For the text-containing cell, return its midpoint in (X, Y) coordinate format. 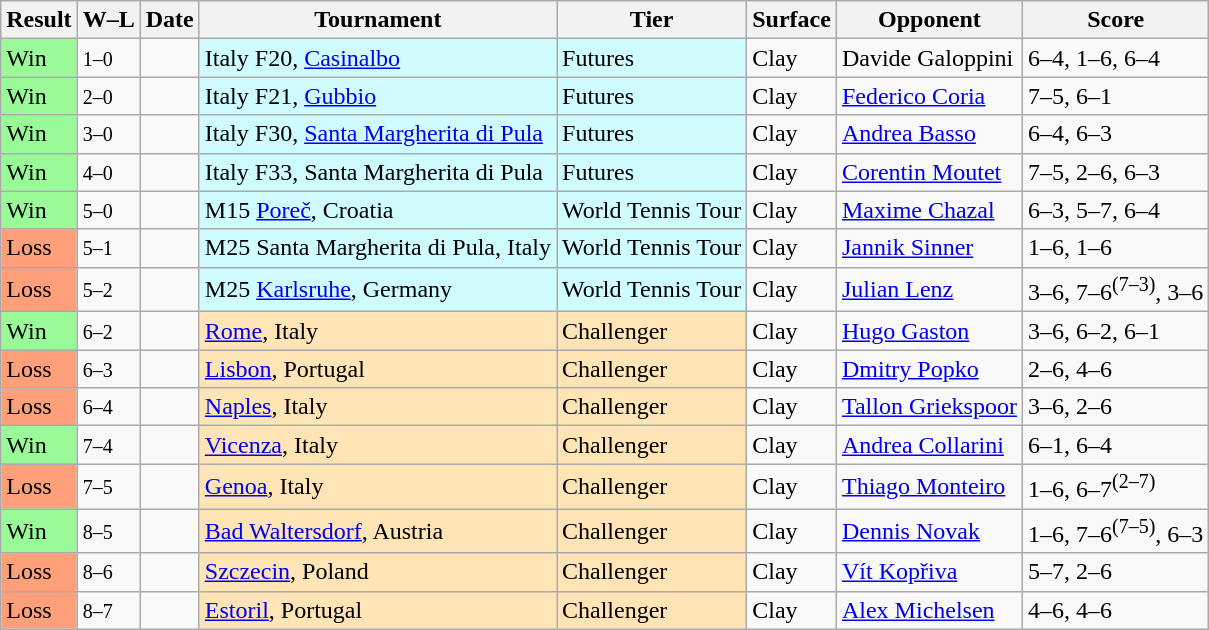
6–4, 6–3 (1115, 134)
3–6, 6–2, 6–1 (1115, 331)
8–5 (108, 532)
Opponent (929, 20)
3–6, 2–6 (1115, 407)
Italy F21, Gubbio (378, 96)
Score (1115, 20)
7–5, 2–6, 6–3 (1115, 172)
M25 Santa Margherita di Pula, Italy (378, 248)
4–6, 4–6 (1115, 610)
Tournament (378, 20)
Maxime Chazal (929, 210)
Rome, Italy (378, 331)
Date (170, 20)
Julian Lenz (929, 290)
M15 Poreč, Croatia (378, 210)
Estoril, Portugal (378, 610)
6–1, 6–4 (1115, 445)
7–5 (108, 486)
4–0 (108, 172)
Dennis Novak (929, 532)
3–0 (108, 134)
6–3, 5–7, 6–4 (1115, 210)
Alex Michelsen (929, 610)
1–6, 1–6 (1115, 248)
6–2 (108, 331)
6–4, 1–6, 6–4 (1115, 58)
Vít Kopřiva (929, 572)
1–0 (108, 58)
5–0 (108, 210)
Federico Coria (929, 96)
7–4 (108, 445)
Result (39, 20)
Italy F30, Santa Margherita di Pula (378, 134)
5–7, 2–6 (1115, 572)
Tier (651, 20)
2–6, 4–6 (1115, 369)
1–6, 6–7(2–7) (1115, 486)
Szczecin, Poland (378, 572)
Italy F20, Casinalbo (378, 58)
8–7 (108, 610)
M25 Karlsruhe, Germany (378, 290)
3–6, 7–6(7–3), 3–6 (1115, 290)
Andrea Basso (929, 134)
W–L (108, 20)
Andrea Collarini (929, 445)
Lisbon, Portugal (378, 369)
8–6 (108, 572)
6–4 (108, 407)
Jannik Sinner (929, 248)
7–5, 6–1 (1115, 96)
5–1 (108, 248)
5–2 (108, 290)
Bad Waltersdorf, Austria (378, 532)
2–0 (108, 96)
Corentin Moutet (929, 172)
Hugo Gaston (929, 331)
Surface (792, 20)
Italy F33, Santa Margherita di Pula (378, 172)
1–6, 7–6(7–5), 6–3 (1115, 532)
Thiago Monteiro (929, 486)
Vicenza, Italy (378, 445)
Dmitry Popko (929, 369)
Tallon Griekspoor (929, 407)
Naples, Italy (378, 407)
Davide Galoppini (929, 58)
Genoa, Italy (378, 486)
6–3 (108, 369)
